For the text-containing cell, return its midpoint in (x, y) coordinate format. 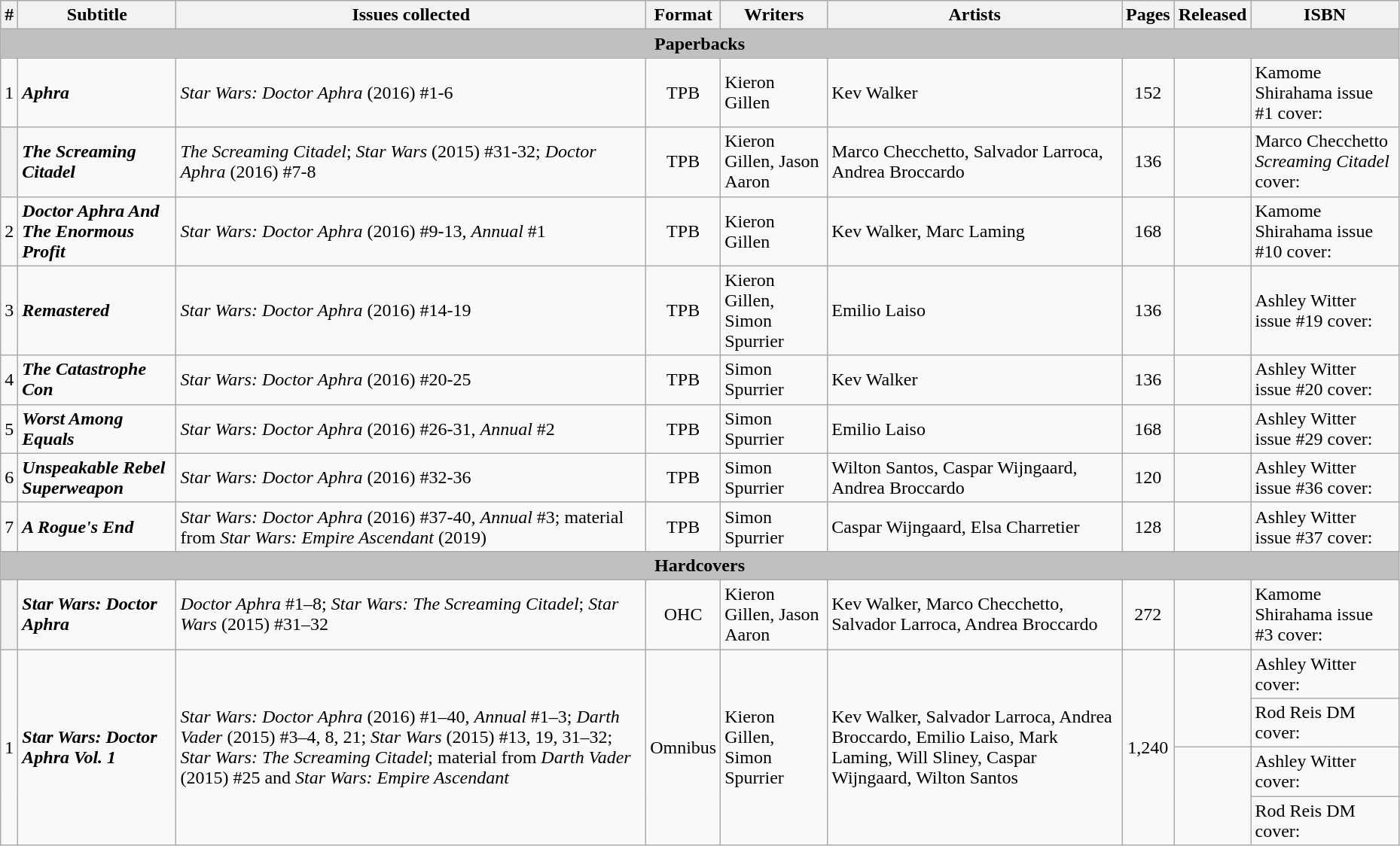
The Catastrophe Con (97, 379)
Ashley Witter issue #29 cover: (1325, 429)
A Rogue's End (97, 527)
Aphra (97, 93)
Format (684, 15)
Star Wars: Doctor Aphra (2016) #32-36 (411, 477)
Released (1212, 15)
Ashley Witter issue #36 cover: (1325, 477)
272 (1148, 614)
Caspar Wijngaard, Elsa Charretier (975, 527)
Kev Walker, Marc Laming (975, 231)
Unspeakable Rebel Superweapon (97, 477)
Hardcovers (700, 565)
Star Wars: Doctor Aphra (2016) #14-19 (411, 310)
Star Wars: Doctor Aphra (2016) #9-13, Annual #1 (411, 231)
Doctor Aphra And The Enormous Profit (97, 231)
152 (1148, 93)
OHC (684, 614)
Doctor Aphra #1–8; Star Wars: The Screaming Citadel; Star Wars (2015) #31–32 (411, 614)
Marco Checchetto, Salvador Larroca, Andrea Broccardo (975, 162)
Star Wars: Doctor Aphra (2016) #37-40, Annual #3; material from Star Wars: Empire Ascendant (2019) (411, 527)
Marco Checchetto Screaming Citadel cover: (1325, 162)
2 (9, 231)
Writers (774, 15)
Ashley Witter issue #20 cover: (1325, 379)
Star Wars: Doctor Aphra (2016) #20-25 (411, 379)
4 (9, 379)
Issues collected (411, 15)
Wilton Santos, Caspar Wijngaard, Andrea Broccardo (975, 477)
Subtitle (97, 15)
Worst Among Equals (97, 429)
The Screaming Citadel (97, 162)
Star Wars: Doctor Aphra (2016) #26-31, Annual #2 (411, 429)
ISBN (1325, 15)
Remastered (97, 310)
Star Wars: Doctor Aphra (97, 614)
Paperbacks (700, 44)
128 (1148, 527)
The Screaming Citadel; Star Wars (2015) #31-32; Doctor Aphra (2016) #7-8 (411, 162)
Kamome Shirahama issue #10 cover: (1325, 231)
Star Wars: Doctor Aphra Vol. 1 (97, 747)
Artists (975, 15)
Kamome Shirahama issue #3 cover: (1325, 614)
Star Wars: Doctor Aphra (2016) #1-6 (411, 93)
3 (9, 310)
Kamome Shirahama issue #1 cover: (1325, 93)
Omnibus (684, 747)
7 (9, 527)
Ashley Witter issue #19 cover: (1325, 310)
1,240 (1148, 747)
Pages (1148, 15)
5 (9, 429)
Kev Walker, Salvador Larroca, Andrea Broccardo, Emilio Laiso, Mark Laming, Will Sliney, Caspar Wijngaard, Wilton Santos (975, 747)
# (9, 15)
Ashley Witter issue #37 cover: (1325, 527)
6 (9, 477)
120 (1148, 477)
Kev Walker, Marco Checchetto, Salvador Larroca, Andrea Broccardo (975, 614)
